Pinpoint the cell where the given text exists, returning its (x, y) midpoint coordinate. 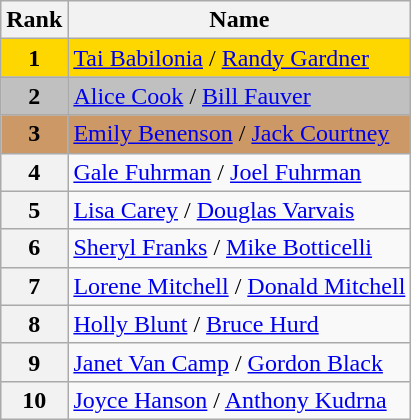
6 (34, 248)
4 (34, 172)
Alice Cook / Bill Fauver (240, 96)
Janet Van Camp / Gordon Black (240, 362)
10 (34, 400)
7 (34, 286)
Holly Blunt / Bruce Hurd (240, 324)
Rank (34, 20)
5 (34, 210)
Tai Babilonia / Randy Gardner (240, 58)
Lorene Mitchell / Donald Mitchell (240, 286)
Gale Fuhrman / Joel Fuhrman (240, 172)
Lisa Carey / Douglas Varvais (240, 210)
Emily Benenson / Jack Courtney (240, 134)
3 (34, 134)
Joyce Hanson / Anthony Kudrna (240, 400)
1 (34, 58)
Name (240, 20)
8 (34, 324)
9 (34, 362)
2 (34, 96)
Sheryl Franks / Mike Botticelli (240, 248)
